Scan for the cell matching the given text and deliver its [X, Y] coordinate at center. 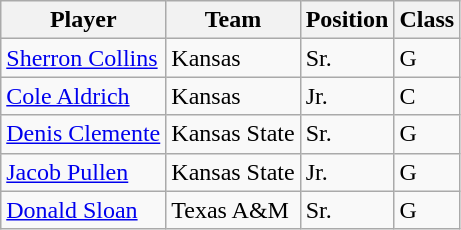
Team [233, 20]
Cole Aldrich [84, 96]
Texas A&M [233, 210]
Class [427, 20]
Position [347, 20]
Jacob Pullen [84, 172]
C [427, 96]
Donald Sloan [84, 210]
Denis Clemente [84, 134]
Player [84, 20]
Sherron Collins [84, 58]
